Identify which cell holds the provided text, then report its (x, y) central coordinate. 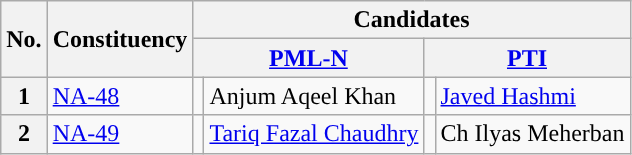
2 (24, 134)
NA-48 (120, 96)
Ch Ilyas Meherban (532, 134)
Constituency (120, 39)
PML-N (308, 58)
Candidates (412, 20)
1 (24, 96)
Tariq Fazal Chaudhry (314, 134)
No. (24, 39)
NA-49 (120, 134)
PTI (527, 58)
Anjum Aqeel Khan (314, 96)
Javed Hashmi (532, 96)
